Capture the cell that displays the provided text and extract its (X, Y) central coordinate. 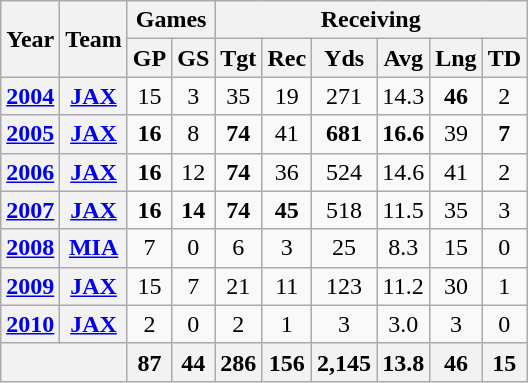
Year (30, 39)
6 (238, 248)
21 (238, 286)
14.6 (404, 172)
14 (194, 210)
19 (287, 96)
271 (344, 96)
8.3 (404, 248)
MIA (94, 248)
TD (504, 58)
681 (344, 134)
2,145 (344, 362)
Team (94, 39)
Yds (344, 58)
Tgt (238, 58)
2004 (30, 96)
156 (287, 362)
12 (194, 172)
GS (194, 58)
2010 (30, 324)
13.8 (404, 362)
11 (287, 286)
524 (344, 172)
2008 (30, 248)
123 (344, 286)
44 (194, 362)
Lng (456, 58)
3.0 (404, 324)
11.2 (404, 286)
518 (344, 210)
GP (149, 58)
11.5 (404, 210)
39 (456, 134)
45 (287, 210)
286 (238, 362)
2009 (30, 286)
30 (456, 286)
16.6 (404, 134)
2007 (30, 210)
2005 (30, 134)
2006 (30, 172)
Avg (404, 58)
8 (194, 134)
Rec (287, 58)
Receiving (371, 20)
25 (344, 248)
87 (149, 362)
Games (170, 20)
36 (287, 172)
14.3 (404, 96)
